Capture the cell that displays the provided text and extract its (x, y) central coordinate. 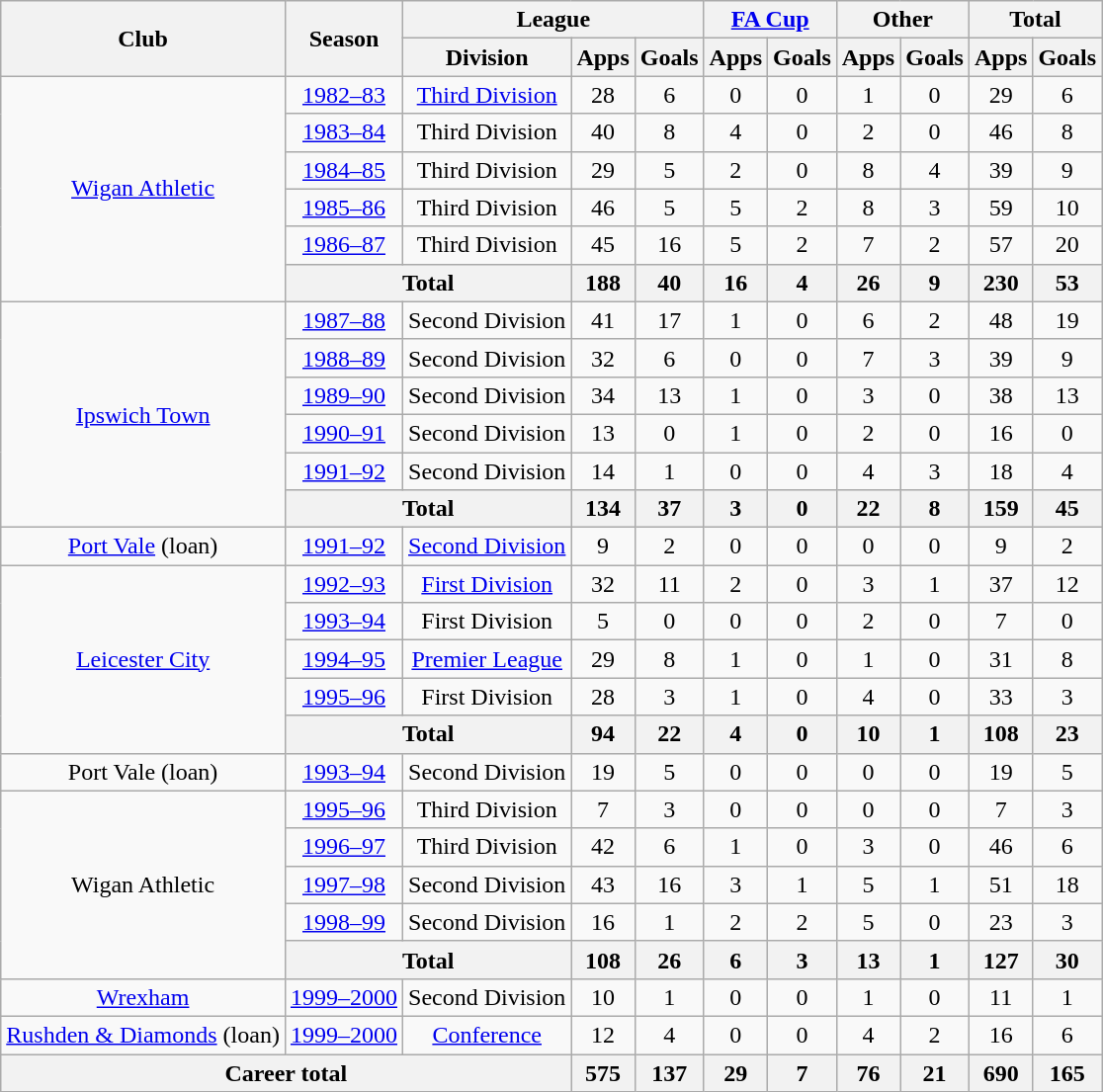
1986–87 (344, 245)
Season (344, 39)
League (553, 20)
41 (603, 320)
14 (603, 471)
Premier League (487, 659)
Rushden & Diamonds (loan) (143, 1035)
1994–95 (344, 659)
33 (1000, 697)
Career total (287, 1072)
1983–84 (344, 132)
43 (603, 884)
1992–93 (344, 584)
Other (902, 20)
159 (1000, 509)
230 (1000, 283)
Conference (487, 1035)
1982–83 (344, 95)
Wrexham (143, 997)
690 (1000, 1072)
59 (1000, 208)
Leicester City (143, 659)
17 (669, 320)
1990–91 (344, 433)
21 (935, 1072)
94 (603, 734)
134 (603, 509)
FA Cup (770, 20)
1988–89 (344, 358)
165 (1067, 1072)
48 (1000, 320)
Division (487, 57)
1998–99 (344, 922)
575 (603, 1072)
76 (868, 1072)
42 (603, 847)
188 (603, 283)
Ipswich Town (143, 414)
30 (1067, 960)
127 (1000, 960)
1987–88 (344, 320)
1989–90 (344, 395)
1997–98 (344, 884)
1984–85 (344, 170)
20 (1067, 245)
1996–97 (344, 847)
53 (1067, 283)
57 (1000, 245)
137 (669, 1072)
1985–86 (344, 208)
51 (1000, 884)
31 (1000, 659)
Club (143, 39)
34 (603, 395)
38 (1000, 395)
